Pinpoint the cell where the given text exists, returning its [x, y] midpoint coordinate. 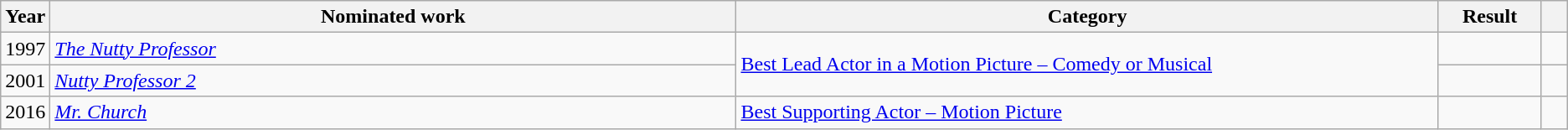
The Nutty Professor [394, 49]
Category [1087, 17]
Nutty Professor 2 [394, 81]
Year [25, 17]
2016 [25, 112]
Best Lead Actor in a Motion Picture – Comedy or Musical [1087, 65]
Best Supporting Actor – Motion Picture [1087, 112]
1997 [25, 49]
2001 [25, 81]
Mr. Church [394, 112]
Nominated work [394, 17]
Result [1489, 17]
